Extract the (X, Y) coordinate from the center of the cell holding the provided text.  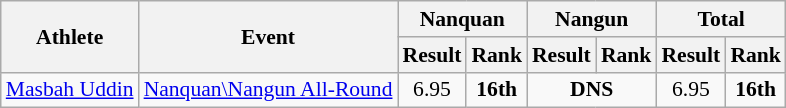
Masbah Uddin (70, 90)
Total (720, 19)
Nanquan\Nangun All-Round (268, 90)
Athlete (70, 36)
DNS (592, 90)
Nanquan (462, 19)
Event (268, 36)
Nangun (592, 19)
